Return the [x, y] coordinate for the center point of the cell that contains the specified text.  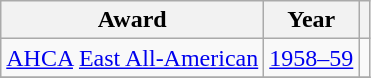
Year [312, 20]
1958–59 [312, 58]
Award [132, 20]
AHCA East All-American [132, 58]
